Pinpoint the cell where the given text exists, returning its (x, y) midpoint coordinate. 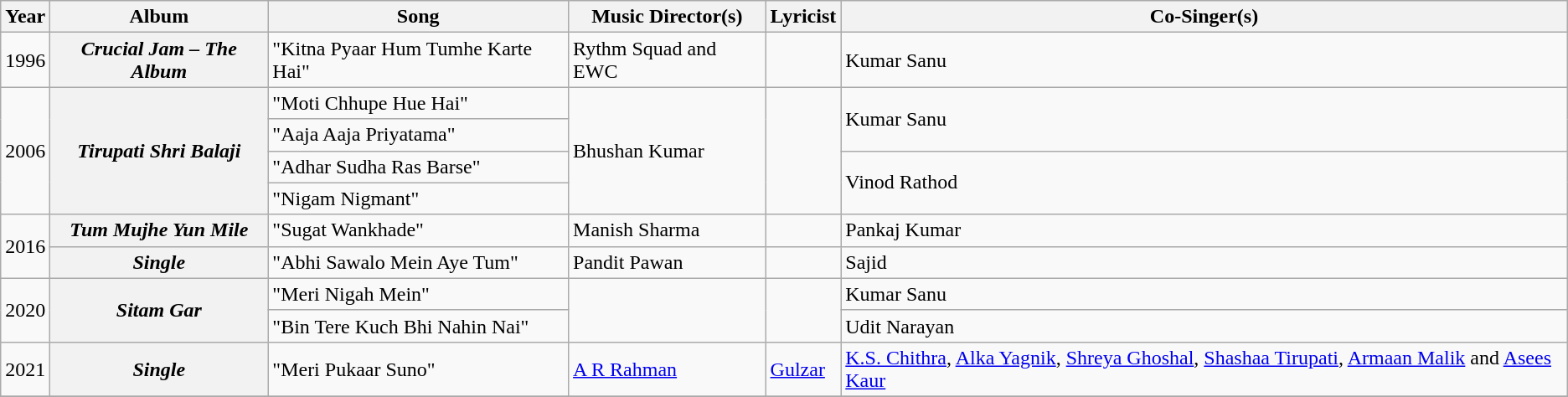
"Moti Chhupe Hue Hai" (419, 103)
"Nigam Nigmant" (419, 198)
Album (159, 17)
Year (25, 17)
"Meri Pukaar Suno" (419, 369)
"Kitna Pyaar Hum Tumhe Karte Hai" (419, 60)
"Abhi Sawalo Mein Aye Tum" (419, 262)
Sitam Gar (159, 310)
Rythm Squad and EWC (667, 60)
"Adhar Sudha Ras Barse" (419, 167)
Bhushan Kumar (667, 151)
Crucial Jam – The Album (159, 60)
"Meri Nigah Mein" (419, 294)
Tum Mujhe Yun Mile (159, 230)
Song (419, 17)
"Sugat Wankhade" (419, 230)
Sajid (1204, 262)
Pandit Pawan (667, 262)
1996 (25, 60)
Vinod Rathod (1204, 183)
Pankaj Kumar (1204, 230)
2021 (25, 369)
Tirupati Shri Balaji (159, 151)
Gulzar (803, 369)
A R Rahman (667, 369)
"Bin Tere Kuch Bhi Nahin Nai" (419, 326)
K.S. Chithra, Alka Yagnik, Shreya Ghoshal, Shashaa Tirupati, Armaan Malik and Asees Kaur (1204, 369)
"Aaja Aaja Priyatama" (419, 135)
Lyricist (803, 17)
2020 (25, 310)
Udit Narayan (1204, 326)
Co-Singer(s) (1204, 17)
2016 (25, 246)
Music Director(s) (667, 17)
2006 (25, 151)
Manish Sharma (667, 230)
